Detect which cell encompasses the target text, then output its [x, y] center coordinate. 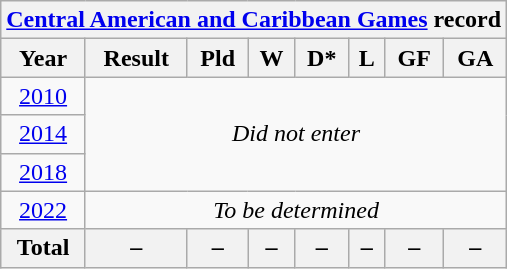
2014 [44, 134]
2018 [44, 172]
Year [44, 58]
GF [414, 58]
2022 [44, 210]
GA [476, 58]
D* [322, 58]
W [272, 58]
Result [136, 58]
L [367, 58]
Pld [218, 58]
Did not enter [296, 134]
2010 [44, 96]
Total [44, 248]
Central American and Caribbean Games record [254, 20]
To be determined [296, 210]
